Provide the (x, y) coordinate of the cell's center where the given text is located.  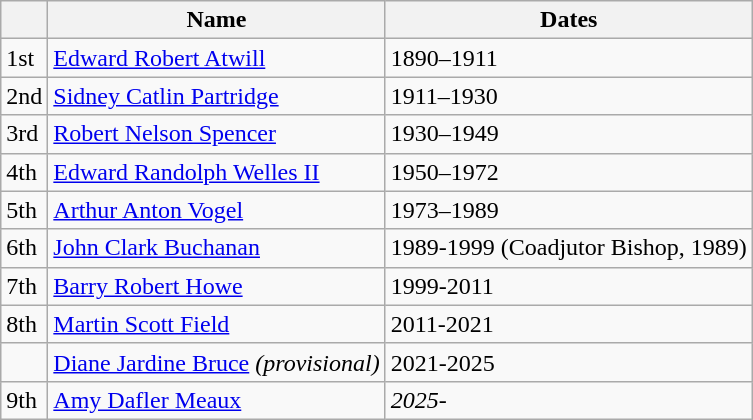
2025- (568, 400)
Dates (568, 20)
4th (24, 172)
9th (24, 400)
Edward Robert Atwill (216, 58)
2nd (24, 96)
Edward Randolph Welles II (216, 172)
7th (24, 286)
2021-2025 (568, 362)
1973–1989 (568, 210)
1989-1999 (Coadjutor Bishop, 1989) (568, 248)
Robert Nelson Spencer (216, 134)
Martin Scott Field (216, 324)
Arthur Anton Vogel (216, 210)
1999-2011 (568, 286)
Sidney Catlin Partridge (216, 96)
Amy Dafler Meaux (216, 400)
1st (24, 58)
6th (24, 248)
5th (24, 210)
2011-2021 (568, 324)
1930–1949 (568, 134)
1950–1972 (568, 172)
John Clark Buchanan (216, 248)
Diane Jardine Bruce (provisional) (216, 362)
Name (216, 20)
3rd (24, 134)
1911–1930 (568, 96)
1890–1911 (568, 58)
Barry Robert Howe (216, 286)
8th (24, 324)
